Identify which cell holds the provided text, then report its (X, Y) central coordinate. 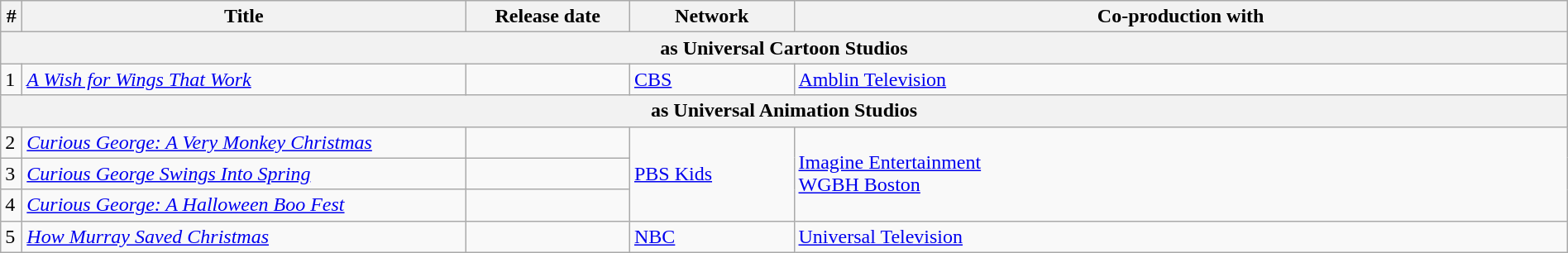
Curious George Swings Into Spring (244, 174)
5 (12, 236)
NBC (711, 236)
Curious George: A Very Monkey Christmas (244, 142)
Title (244, 17)
3 (12, 174)
A Wish for Wings That Work (244, 79)
Imagine EntertainmentWGBH Boston (1181, 174)
CBS (711, 79)
How Murray Saved Christmas (244, 236)
4 (12, 205)
Co-production with (1181, 17)
2 (12, 142)
PBS Kids (711, 174)
Release date (547, 17)
1 (12, 79)
Amblin Television (1181, 79)
as Universal Cartoon Studios (784, 48)
as Universal Animation Studios (784, 111)
# (12, 17)
Universal Television (1181, 236)
Curious George: A Halloween Boo Fest (244, 205)
Network (711, 17)
